Output the [X, Y] coordinate of the center of the cell containing the given text.  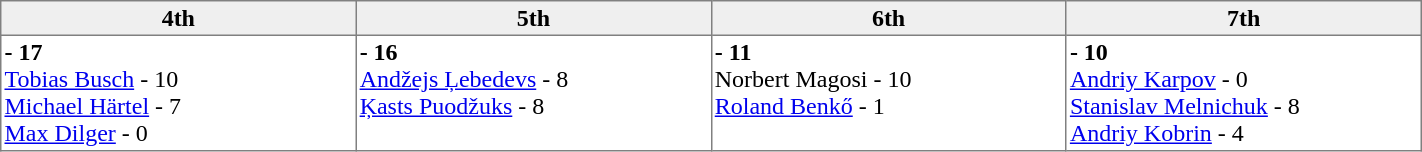
- 17Tobias Busch - 10 Michael Härtel - 7Max Dilger - 0 [178, 93]
- 10Andriy Karpov - 0Stanislav Melnichuk - 8Andriy Kobrin - 4 [1244, 93]
- 16Andžejs Ļebedevs - 8Ķasts Puodžuks - 8 [534, 93]
5th [534, 18]
6th [888, 18]
7th [1244, 18]
- 11Norbert Magosi - 10Roland Benkő - 1 [888, 93]
4th [178, 18]
